Find where the given text appears and provide that cell's center as (X, Y) coordinate. 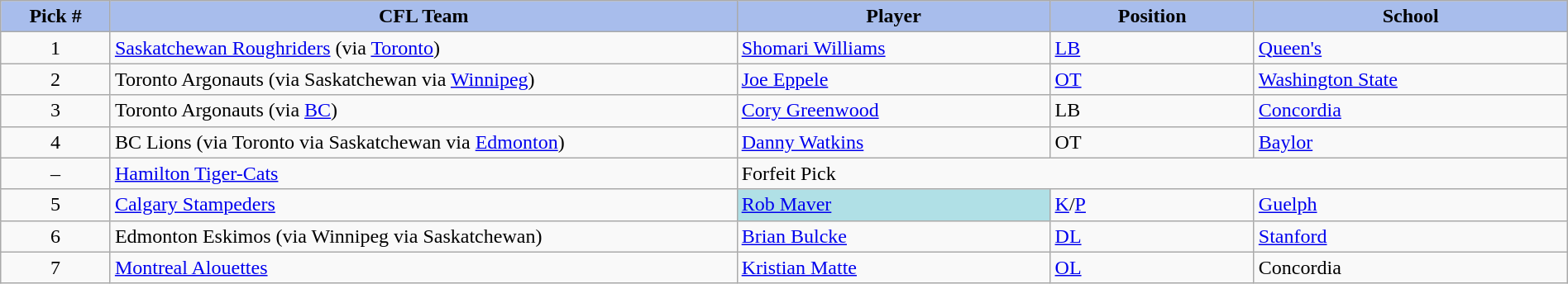
5 (56, 205)
Position (1152, 17)
Stanford (1411, 236)
Hamilton Tiger-Cats (423, 173)
Cory Greenwood (893, 111)
School (1411, 17)
Pick # (56, 17)
Danny Watkins (893, 142)
Edmonton Eskimos (via Winnipeg via Saskatchewan) (423, 236)
Rob Maver (893, 205)
6 (56, 236)
4 (56, 142)
– (56, 173)
CFL Team (423, 17)
Saskatchewan Roughriders (via Toronto) (423, 48)
1 (56, 48)
Toronto Argonauts (via Saskatchewan via Winnipeg) (423, 79)
Baylor (1411, 142)
Toronto Argonauts (via BC) (423, 111)
2 (56, 79)
3 (56, 111)
Player (893, 17)
Calgary Stampeders (423, 205)
K/P (1152, 205)
Washington State (1411, 79)
OL (1152, 267)
Joe Eppele (893, 79)
Shomari Williams (893, 48)
7 (56, 267)
DL (1152, 236)
Queen's (1411, 48)
Forfeit Pick (1152, 173)
Brian Bulcke (893, 236)
BC Lions (via Toronto via Saskatchewan via Edmonton) (423, 142)
Montreal Alouettes (423, 267)
Kristian Matte (893, 267)
Guelph (1411, 205)
